Pinpoint the cell where the given text exists, returning its [X, Y] midpoint coordinate. 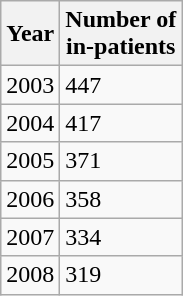
2004 [30, 123]
358 [121, 199]
447 [121, 85]
Number ofin-patients [121, 34]
2005 [30, 161]
2006 [30, 199]
334 [121, 237]
371 [121, 161]
2007 [30, 237]
Year [30, 34]
2003 [30, 85]
2008 [30, 275]
417 [121, 123]
319 [121, 275]
